Capture the cell that displays the provided text and extract its (X, Y) central coordinate. 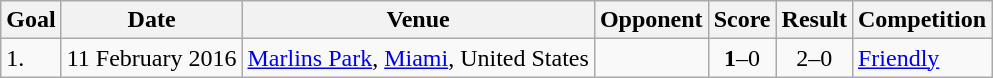
Venue (418, 20)
Goal (31, 20)
Friendly (922, 58)
Marlins Park, Miami, United States (418, 58)
Score (742, 20)
11 February 2016 (152, 58)
2–0 (814, 58)
Opponent (651, 20)
Competition (922, 20)
1. (31, 58)
Result (814, 20)
Date (152, 20)
1–0 (742, 58)
